Output the [x, y] coordinate of the center of the cell containing the given text.  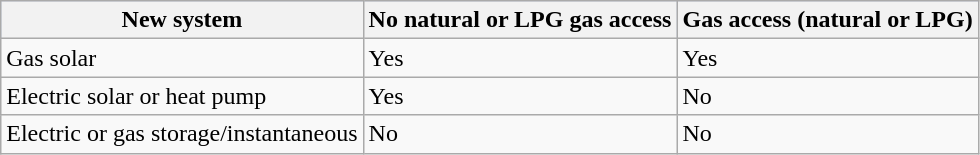
New system [182, 20]
No natural or LPG gas access [520, 20]
Gas solar [182, 58]
Electric or gas storage/instantaneous [182, 134]
Electric solar or heat pump [182, 96]
Gas access (natural or LPG) [828, 20]
